Output the (x, y) coordinate of the center of the cell containing the given text.  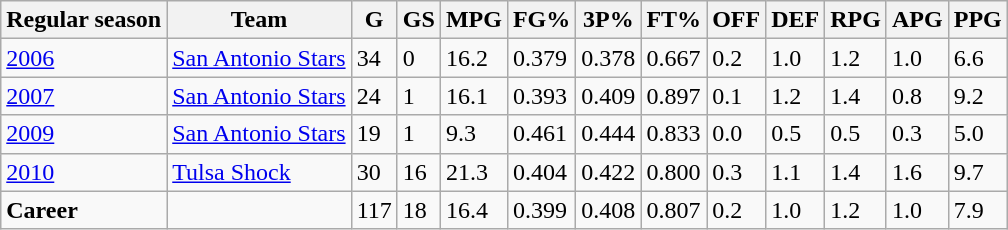
0.0 (736, 134)
0.807 (674, 210)
0.444 (608, 134)
9.7 (978, 172)
0.399 (541, 210)
FT% (674, 20)
2006 (84, 58)
APG (917, 20)
19 (374, 134)
0.897 (674, 96)
PPG (978, 20)
0.379 (541, 58)
Career (84, 210)
Regular season (84, 20)
0.461 (541, 134)
G (374, 20)
0.800 (674, 172)
Team (259, 20)
6.6 (978, 58)
117 (374, 210)
FG% (541, 20)
0.404 (541, 172)
0.667 (674, 58)
30 (374, 172)
1.1 (796, 172)
MPG (474, 20)
0.422 (608, 172)
0.408 (608, 210)
3P% (608, 20)
2009 (84, 134)
Tulsa Shock (259, 172)
RPG (856, 20)
2007 (84, 96)
2010 (84, 172)
16 (418, 172)
0 (418, 58)
0.833 (674, 134)
24 (374, 96)
0.1 (736, 96)
9.3 (474, 134)
9.2 (978, 96)
0.393 (541, 96)
21.3 (474, 172)
16.2 (474, 58)
0.8 (917, 96)
OFF (736, 20)
GS (418, 20)
DEF (796, 20)
0.409 (608, 96)
16.1 (474, 96)
1.6 (917, 172)
0.378 (608, 58)
7.9 (978, 210)
34 (374, 58)
18 (418, 210)
5.0 (978, 134)
16.4 (474, 210)
